Return [X, Y] of the center of cell containing provided text 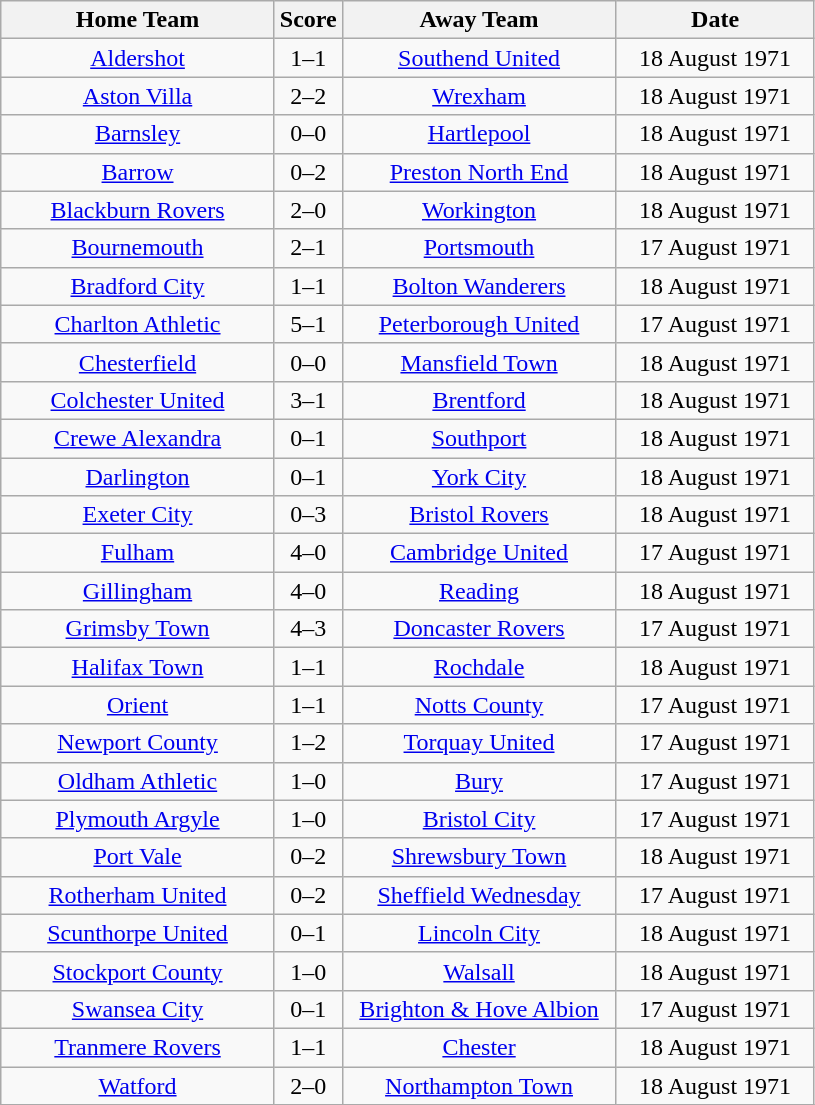
Bristol Rovers [479, 515]
Away Team [479, 20]
Mansfield Town [479, 362]
Doncaster Rovers [479, 629]
Chesterfield [138, 362]
Home Team [138, 20]
5–1 [308, 324]
Plymouth Argyle [138, 819]
Newport County [138, 743]
Bury [479, 781]
Orient [138, 705]
Charlton Athletic [138, 324]
Watford [138, 1085]
1–2 [308, 743]
York City [479, 477]
Aldershot [138, 58]
Fulham [138, 553]
Southport [479, 438]
Score [308, 20]
Cambridge United [479, 553]
Tranmere Rovers [138, 1047]
Date [716, 20]
Crewe Alexandra [138, 438]
Portsmouth [479, 248]
Shrewsbury Town [479, 857]
Barrow [138, 172]
Reading [479, 591]
Halifax Town [138, 667]
Exeter City [138, 515]
Workington [479, 210]
3–1 [308, 400]
Darlington [138, 477]
Preston North End [479, 172]
2–1 [308, 248]
Rotherham United [138, 895]
Stockport County [138, 971]
Blackburn Rovers [138, 210]
Rochdale [479, 667]
Hartlepool [479, 134]
Grimsby Town [138, 629]
Brighton & Hove Albion [479, 1009]
4–3 [308, 629]
Chester [479, 1047]
Bournemouth [138, 248]
Sheffield Wednesday [479, 895]
Aston Villa [138, 96]
Peterborough United [479, 324]
Southend United [479, 58]
Barnsley [138, 134]
Colchester United [138, 400]
Bolton Wanderers [479, 286]
Scunthorpe United [138, 933]
Brentford [479, 400]
Wrexham [479, 96]
Swansea City [138, 1009]
Northampton Town [479, 1085]
Oldham Athletic [138, 781]
Walsall [479, 971]
Bristol City [479, 819]
Gillingham [138, 591]
Notts County [479, 705]
Lincoln City [479, 933]
2–2 [308, 96]
Port Vale [138, 857]
0–3 [308, 515]
Bradford City [138, 286]
Torquay United [479, 743]
